From the cell containing the given text, extract its center point as (X, Y) coordinate. 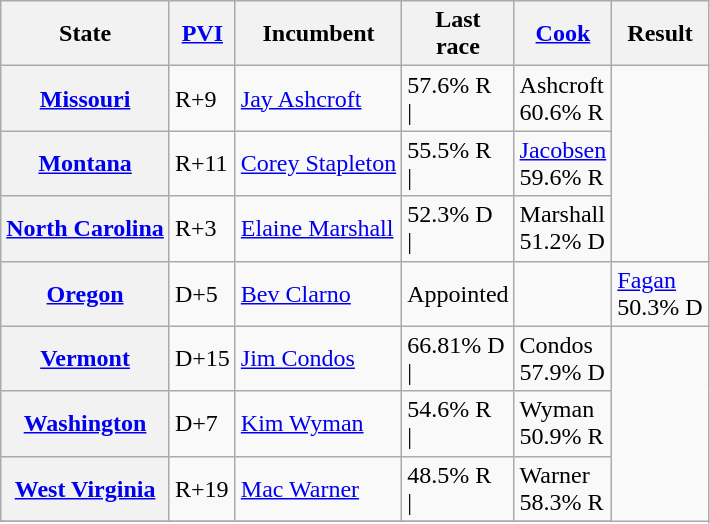
Montana (86, 164)
Missouri (86, 98)
55.5% R| (458, 164)
Warner58.3% R (563, 488)
State (86, 34)
Lastrace (458, 34)
R+19 (202, 488)
48.5% R| (458, 488)
D+5 (202, 294)
West Virginia (86, 488)
Vermont (86, 358)
Corey Stapleton (318, 164)
R+3 (202, 228)
Jay Ashcroft (318, 98)
Jim Condos (318, 358)
PVI (202, 34)
Appointed (458, 294)
Result (660, 34)
Jacobsen59.6% R (563, 164)
D+15 (202, 358)
Marshall51.2% D (563, 228)
Condos57.9% D (563, 358)
66.81% D| (458, 358)
Bev Clarno (318, 294)
R+11 (202, 164)
Incumbent (318, 34)
R+9 (202, 98)
Elaine Marshall (318, 228)
54.6% R| (458, 424)
Washington (86, 424)
Fagan50.3% D (660, 294)
Wyman50.9% R (563, 424)
D+7 (202, 424)
Ashcroft60.6% R (563, 98)
Kim Wyman (318, 424)
Cook (563, 34)
North Carolina (86, 228)
Mac Warner (318, 488)
52.3% D| (458, 228)
Oregon (86, 294)
57.6% R| (458, 98)
